Output the [X, Y] coordinate of the center of the cell containing the given text.  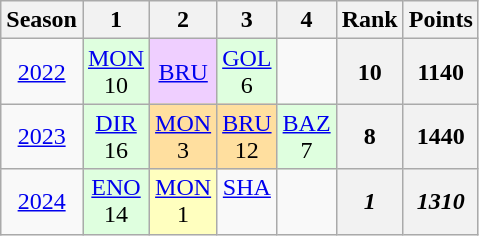
2023 [42, 136]
3 [247, 20]
ENO14 [116, 202]
BRU12 [247, 136]
MON10 [116, 72]
BRU [184, 72]
DIR16 [116, 136]
Points [440, 20]
2022 [42, 72]
2 [184, 20]
Rank [370, 20]
SHA [247, 202]
10 [370, 72]
4 [306, 20]
8 [370, 136]
1310 [440, 202]
MON3 [184, 136]
2024 [42, 202]
GOL6 [247, 72]
1440 [440, 136]
BAZ7 [306, 136]
Season [42, 20]
1140 [440, 72]
MON1 [184, 202]
